From the cell containing the given text, extract its center point as [X, Y] coordinate. 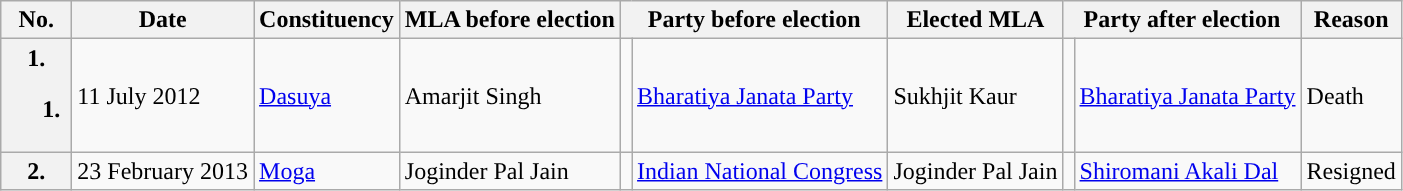
2. [36, 171]
Party before election [754, 20]
Indian National Congress [760, 171]
Elected MLA [976, 20]
Death [1351, 96]
11 July 2012 [163, 96]
Dasuya [327, 96]
23 February 2013 [163, 171]
1. [36, 96]
Date [163, 20]
Shiromani Akali Dal [1188, 171]
Constituency [327, 20]
Amarjit Singh [510, 96]
Sukhjit Kaur [976, 96]
Moga [327, 171]
Party after election [1182, 20]
No. [36, 20]
MLA before election [510, 20]
Reason [1351, 20]
Resigned [1351, 171]
